Capture the cell that displays the provided text and extract its [X, Y] central coordinate. 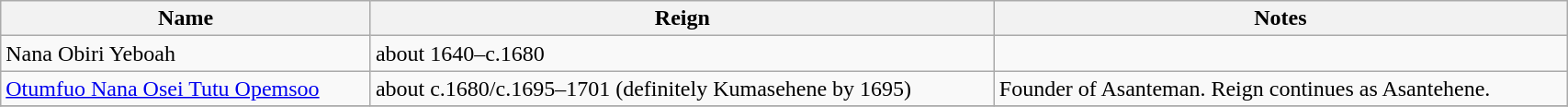
Nana Obiri Yeboah [186, 53]
Name [186, 18]
about c.1680/c.1695–1701 (definitely Kumasehene by 1695) [682, 89]
Reign [682, 18]
Founder of Asanteman. Reign continues as Asantehene. [1280, 89]
Notes [1280, 18]
Otumfuo Nana Osei Tutu Opemsoo [186, 89]
about 1640–c.1680 [682, 53]
